For the text-containing cell, return its midpoint in [X, Y] coordinate format. 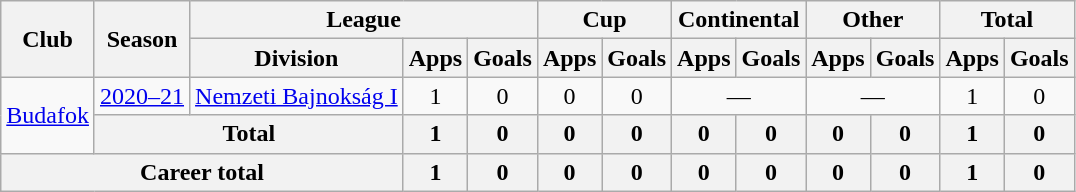
Other [873, 20]
Cup [604, 20]
Season [142, 39]
Continental [739, 20]
Club [48, 39]
Division [297, 58]
2020–21 [142, 96]
League [364, 20]
Career total [202, 172]
Nemzeti Bajnokság I [297, 96]
Budafok [48, 115]
